For the text-containing cell, return its midpoint in (X, Y) coordinate format. 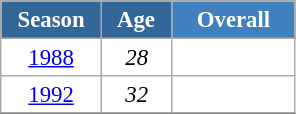
Season (52, 20)
32 (136, 95)
Age (136, 20)
28 (136, 58)
1992 (52, 95)
Overall (234, 20)
1988 (52, 58)
